Scan for the cell matching the given text and deliver its [x, y] coordinate at center. 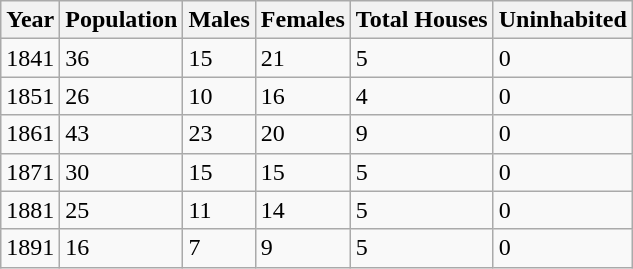
1881 [30, 210]
21 [302, 58]
26 [122, 96]
Year [30, 20]
43 [122, 134]
10 [219, 96]
14 [302, 210]
Females [302, 20]
20 [302, 134]
Population [122, 20]
1861 [30, 134]
11 [219, 210]
1851 [30, 96]
4 [422, 96]
25 [122, 210]
30 [122, 172]
23 [219, 134]
Total Houses [422, 20]
7 [219, 248]
1891 [30, 248]
Males [219, 20]
36 [122, 58]
1871 [30, 172]
Uninhabited [562, 20]
1841 [30, 58]
